From the cell containing the given text, extract its center point as (x, y) coordinate. 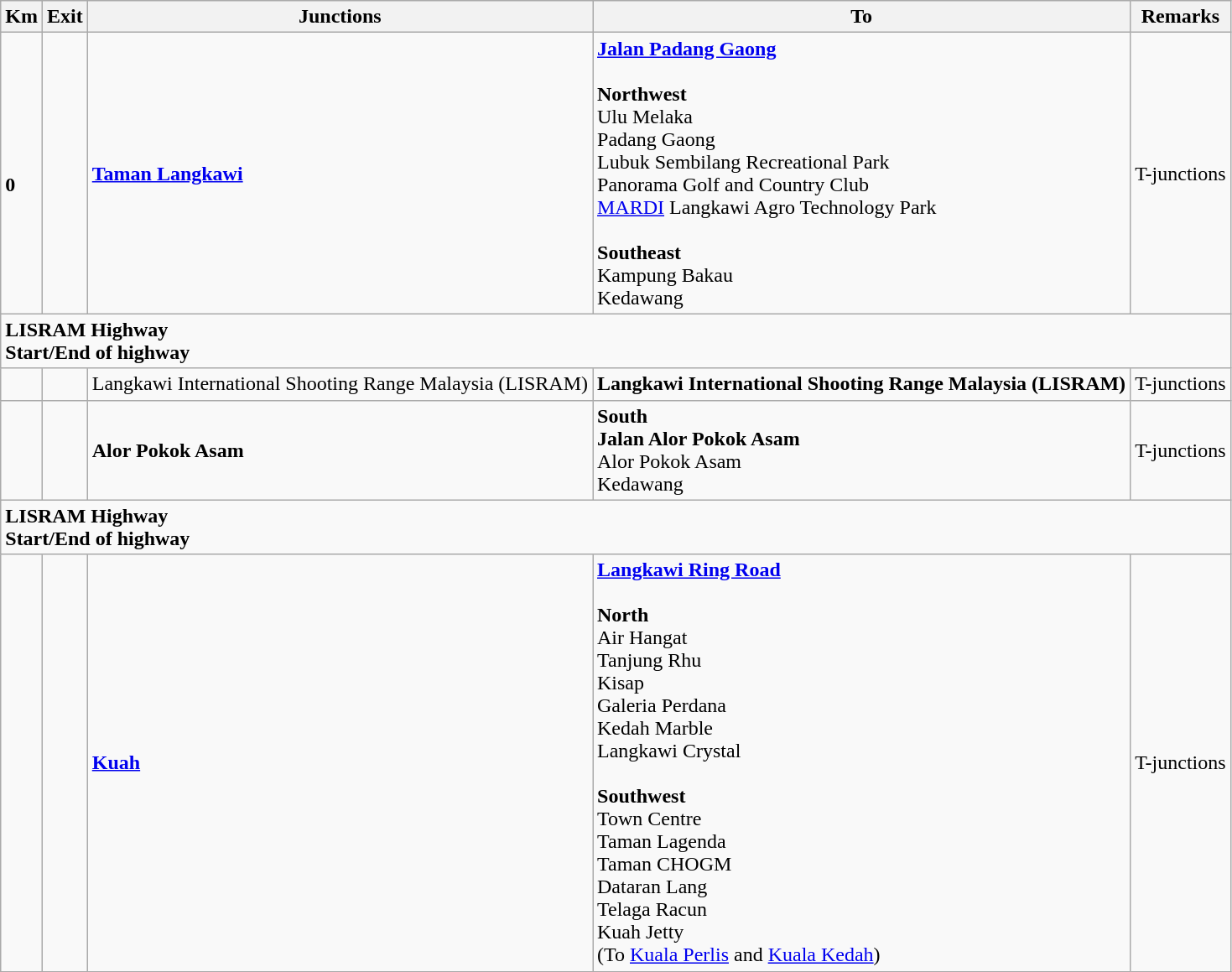
Km (22, 17)
Taman Langkawi (340, 173)
Remarks (1181, 17)
To (860, 17)
Junctions (340, 17)
Exit (65, 17)
South Jalan Alor Pokok Asam Alor Pokok Asam Kedawang (860, 450)
Kuah (340, 763)
0 (22, 173)
Alor Pokok Asam (340, 450)
